Pinpoint the cell where the given text exists, returning its [x, y] midpoint coordinate. 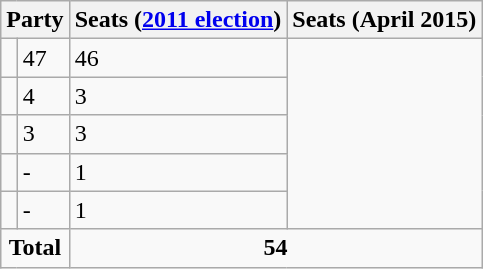
Seats (2011 election) [178, 20]
46 [178, 58]
54 [276, 248]
Total [35, 248]
47 [43, 58]
Seats (April 2015) [384, 20]
Party [35, 20]
4 [43, 96]
